Capture the cell that displays the provided text and extract its (X, Y) central coordinate. 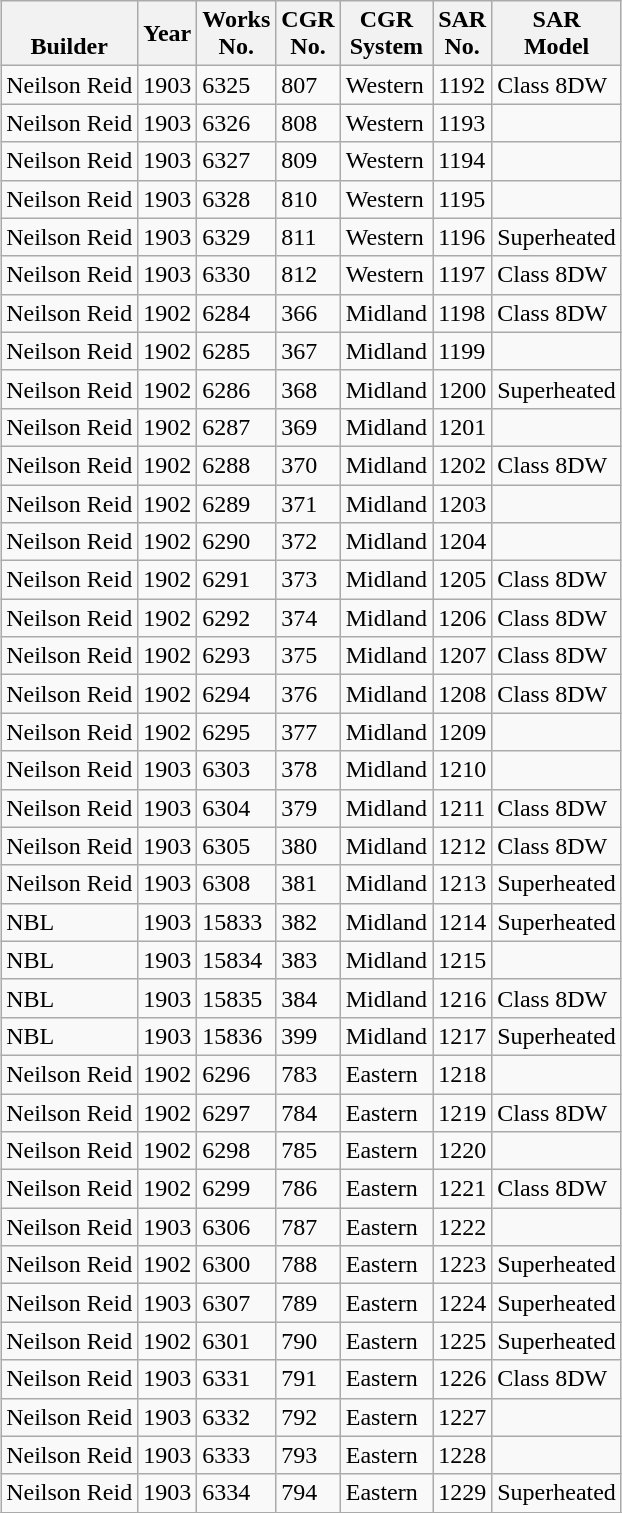
6326 (236, 123)
15833 (236, 922)
375 (308, 656)
372 (308, 542)
1195 (462, 199)
1204 (462, 542)
807 (308, 85)
6331 (236, 1379)
1201 (462, 427)
368 (308, 389)
6305 (236, 846)
810 (308, 199)
CGRSystem (386, 34)
790 (308, 1341)
1216 (462, 998)
6332 (236, 1417)
1217 (462, 1036)
367 (308, 351)
6285 (236, 351)
6304 (236, 808)
6291 (236, 580)
1203 (462, 503)
366 (308, 313)
1223 (462, 1265)
6295 (236, 732)
1221 (462, 1189)
6300 (236, 1265)
1222 (462, 1227)
1212 (462, 846)
1224 (462, 1303)
6334 (236, 1493)
373 (308, 580)
6294 (236, 694)
1209 (462, 732)
787 (308, 1227)
379 (308, 808)
811 (308, 237)
784 (308, 1113)
6303 (236, 770)
1208 (462, 694)
791 (308, 1379)
399 (308, 1036)
1196 (462, 237)
1219 (462, 1113)
785 (308, 1151)
808 (308, 123)
1194 (462, 161)
6293 (236, 656)
380 (308, 846)
783 (308, 1074)
6325 (236, 85)
1200 (462, 389)
CGRNo. (308, 34)
1218 (462, 1074)
WorksNo. (236, 34)
6288 (236, 465)
809 (308, 161)
369 (308, 427)
6307 (236, 1303)
792 (308, 1417)
1207 (462, 656)
1202 (462, 465)
SARModel (557, 34)
382 (308, 922)
6299 (236, 1189)
1229 (462, 1493)
1199 (462, 351)
6292 (236, 618)
376 (308, 694)
6284 (236, 313)
1214 (462, 922)
6286 (236, 389)
6306 (236, 1227)
1226 (462, 1379)
812 (308, 275)
6297 (236, 1113)
381 (308, 884)
377 (308, 732)
SARNo. (462, 34)
6290 (236, 542)
1205 (462, 580)
6328 (236, 199)
371 (308, 503)
383 (308, 960)
1225 (462, 1341)
1220 (462, 1151)
6333 (236, 1455)
788 (308, 1265)
1206 (462, 618)
1210 (462, 770)
1192 (462, 85)
15834 (236, 960)
378 (308, 770)
Year (168, 34)
794 (308, 1493)
6287 (236, 427)
15836 (236, 1036)
1197 (462, 275)
789 (308, 1303)
1215 (462, 960)
6298 (236, 1151)
1211 (462, 808)
15835 (236, 998)
1227 (462, 1417)
786 (308, 1189)
6301 (236, 1341)
384 (308, 998)
6330 (236, 275)
1198 (462, 313)
6289 (236, 503)
1193 (462, 123)
6296 (236, 1074)
374 (308, 618)
6329 (236, 237)
1228 (462, 1455)
1213 (462, 884)
370 (308, 465)
6308 (236, 884)
6327 (236, 161)
Builder (70, 34)
793 (308, 1455)
